Scan for the cell matching the given text and deliver its [x, y] coordinate at center. 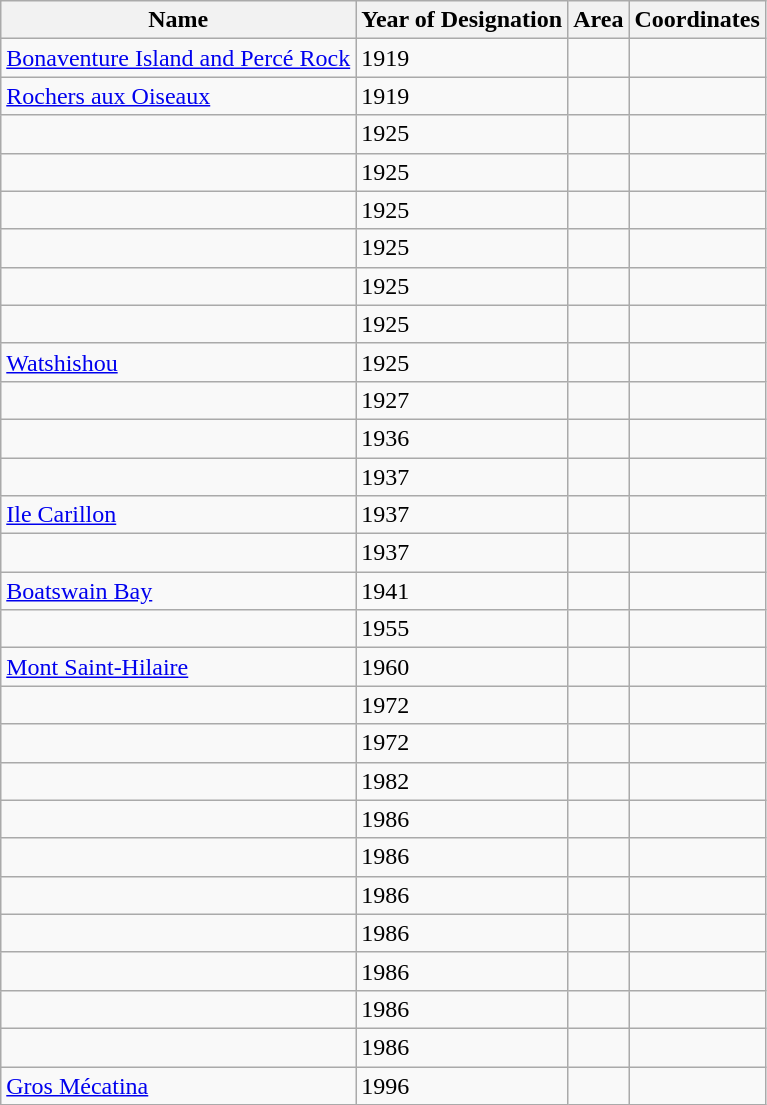
Coordinates [697, 20]
Mont Saint-Hilaire [178, 667]
Boatswain Bay [178, 591]
1960 [462, 667]
1936 [462, 438]
1927 [462, 400]
Gros Mécatina [178, 1085]
Year of Designation [462, 20]
1982 [462, 781]
1941 [462, 591]
Watshishou [178, 362]
Rochers aux Oiseaux [178, 96]
1955 [462, 629]
Bonaventure Island and Percé Rock [178, 58]
Name [178, 20]
Ile Carillon [178, 515]
1996 [462, 1085]
Area [598, 20]
